Find where the given text appears and provide that cell's center as [x, y] coordinate. 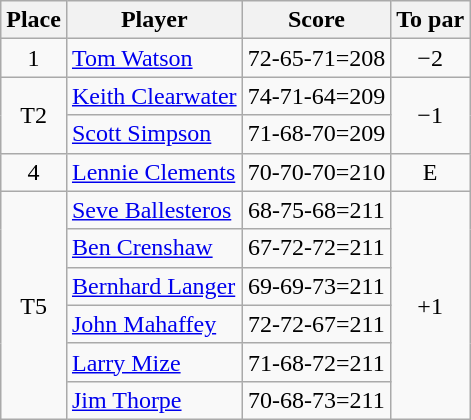
T5 [34, 305]
67-72-72=211 [316, 248]
Jim Thorpe [154, 400]
Larry Mize [154, 362]
T2 [34, 115]
74-71-64=209 [316, 96]
69-69-73=211 [316, 286]
Keith Clearwater [154, 96]
71-68-72=211 [316, 362]
Score [316, 20]
−2 [430, 58]
Seve Ballesteros [154, 210]
4 [34, 172]
72-72-67=211 [316, 324]
70-70-70=210 [316, 172]
Ben Crenshaw [154, 248]
Tom Watson [154, 58]
E [430, 172]
70-68-73=211 [316, 400]
John Mahaffey [154, 324]
72-65-71=208 [316, 58]
71-68-70=209 [316, 134]
Bernhard Langer [154, 286]
+1 [430, 305]
Lennie Clements [154, 172]
To par [430, 20]
Scott Simpson [154, 134]
Player [154, 20]
1 [34, 58]
−1 [430, 115]
68-75-68=211 [316, 210]
Place [34, 20]
